Detect which cell encompasses the target text, then output its [x, y] center coordinate. 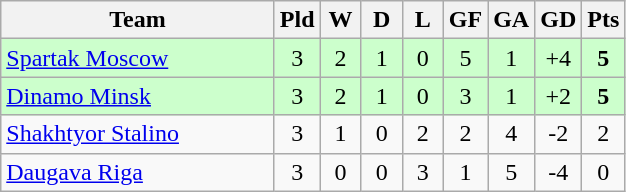
+2 [558, 96]
Pld [297, 20]
W [340, 20]
GF [465, 20]
+4 [558, 58]
Spartak Moscow [138, 58]
Shakhtyor Stalino [138, 134]
Daugava Riga [138, 172]
D [382, 20]
GA [512, 20]
Pts [604, 20]
L [422, 20]
-4 [558, 172]
4 [512, 134]
Dinamo Minsk [138, 96]
GD [558, 20]
-2 [558, 134]
Team [138, 20]
